From the cell containing the given text, extract its center point as [x, y] coordinate. 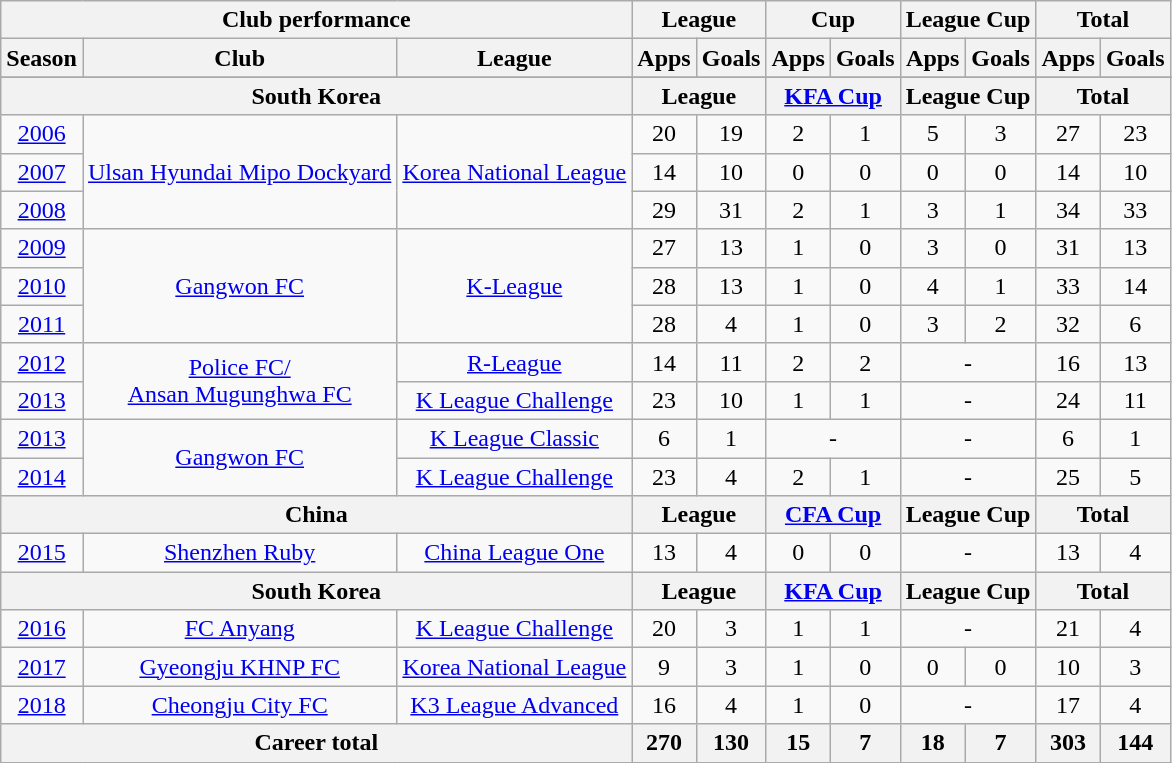
CFA Cup [833, 515]
K League Classic [514, 438]
Shenzhen Ruby [239, 553]
2009 [42, 248]
China League One [514, 553]
29 [664, 210]
R-League [514, 362]
2011 [42, 324]
Cheongju City FC [239, 705]
24 [1068, 400]
18 [932, 743]
2014 [42, 477]
19 [731, 134]
2006 [42, 134]
15 [798, 743]
2007 [42, 172]
2010 [42, 286]
130 [731, 743]
K-League [514, 286]
Gyeongju KHNP FC [239, 667]
Club performance [316, 20]
Police FC/Ansan Mugunghwa FC [239, 381]
Season [42, 58]
2008 [42, 210]
9 [664, 667]
FC Anyang [239, 629]
17 [1068, 705]
Cup [833, 20]
Career total [316, 743]
Club [239, 58]
270 [664, 743]
32 [1068, 324]
2018 [42, 705]
2015 [42, 553]
Ulsan Hyundai Mipo Dockyard [239, 172]
144 [1135, 743]
2012 [42, 362]
21 [1068, 629]
2017 [42, 667]
25 [1068, 477]
2016 [42, 629]
34 [1068, 210]
K3 League Advanced [514, 705]
303 [1068, 743]
China [316, 515]
